Search for the cell housing the specified text and yield its [x, y] center coordinate. 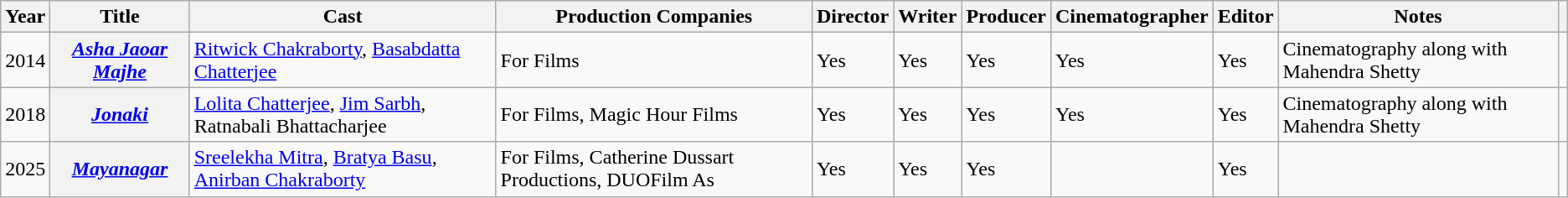
Year [25, 17]
Production Companies [653, 17]
For Films, Magic Hour Films [653, 114]
2014 [25, 60]
Jonaki [120, 114]
For Films [653, 60]
Asha Jaoar Majhe [120, 60]
Cast [343, 17]
Director [853, 17]
Mayanagar [120, 169]
Editor [1246, 17]
Writer [928, 17]
Cinematographer [1132, 17]
Ritwick Chakraborty, Basabdatta Chatterjee [343, 60]
Title [120, 17]
2025 [25, 169]
Producer [1007, 17]
2018 [25, 114]
Notes [1418, 17]
Sreelekha Mitra, Bratya Basu, Anirban Chakraborty [343, 169]
For Films, Catherine Dussart Productions, DUOFilm As [653, 169]
Lolita Chatterjee, Jim Sarbh, Ratnabali Bhattacharjee [343, 114]
